For the text-containing cell, return its midpoint in [X, Y] coordinate format. 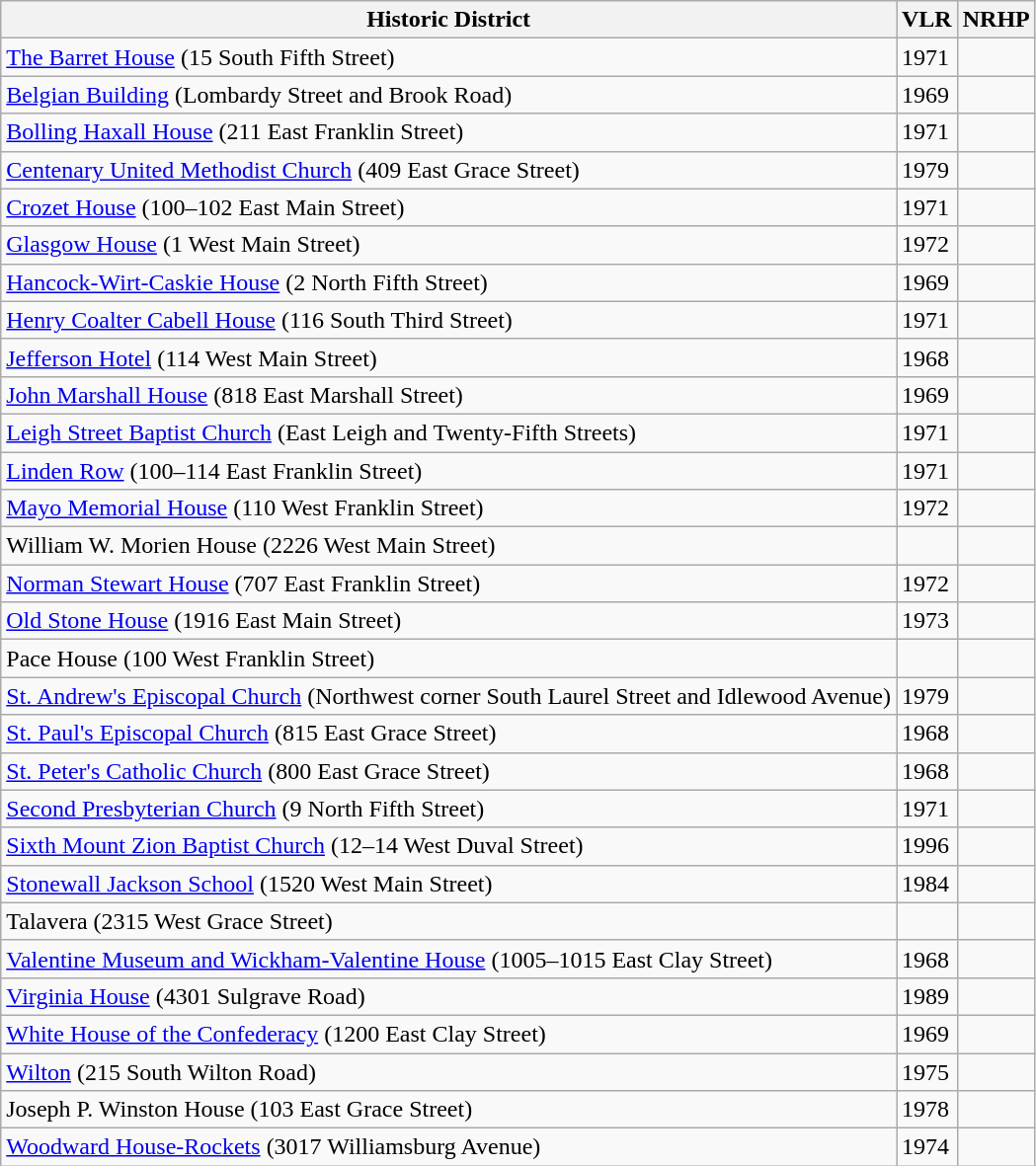
St. Peter's Catholic Church (800 East Grace Street) [448, 771]
1989 [927, 996]
1975 [927, 1071]
Hancock-Wirt-Caskie House (2 North Fifth Street) [448, 282]
Talavera (2315 West Grace Street) [448, 921]
1973 [927, 621]
St. Paul's Episcopal Church (815 East Grace Street) [448, 734]
Wilton (215 South Wilton Road) [448, 1071]
Linden Row (100–114 East Franklin Street) [448, 471]
1974 [927, 1147]
The Barret House (15 South Fifth Street) [448, 57]
VLR [927, 20]
Leigh Street Baptist Church (East Leigh and Twenty-Fifth Streets) [448, 432]
Historic District [448, 20]
Second Presbyterian Church (9 North Fifth Street) [448, 809]
1978 [927, 1110]
White House of the Confederacy (1200 East Clay Street) [448, 1034]
John Marshall House (818 East Marshall Street) [448, 395]
1984 [927, 884]
Mayo Memorial House (110 West Franklin Street) [448, 508]
Sixth Mount Zion Baptist Church (12–14 West Duval Street) [448, 846]
Henry Coalter Cabell House (116 South Third Street) [448, 320]
Belgian Building (Lombardy Street and Brook Road) [448, 95]
Joseph P. Winston House (103 East Grace Street) [448, 1110]
Norman Stewart House (707 East Franklin Street) [448, 583]
Old Stone House (1916 East Main Street) [448, 621]
Pace House (100 West Franklin Street) [448, 659]
Centenary United Methodist Church (409 East Grace Street) [448, 170]
Stonewall Jackson School (1520 West Main Street) [448, 884]
Virginia House (4301 Sulgrave Road) [448, 996]
NRHP [996, 20]
William W. Morien House (2226 West Main Street) [448, 546]
Crozet House (100–102 East Main Street) [448, 207]
Bolling Haxall House (211 East Franklin Street) [448, 132]
Glasgow House (1 West Main Street) [448, 245]
St. Andrew's Episcopal Church (Northwest corner South Laurel Street and Idlewood Avenue) [448, 696]
Valentine Museum and Wickham-Valentine House (1005–1015 East Clay Street) [448, 959]
Jefferson Hotel (114 West Main Street) [448, 357]
Woodward House-Rockets (3017 Williamsburg Avenue) [448, 1147]
1996 [927, 846]
